Scan for the cell matching the given text and deliver its [x, y] coordinate at center. 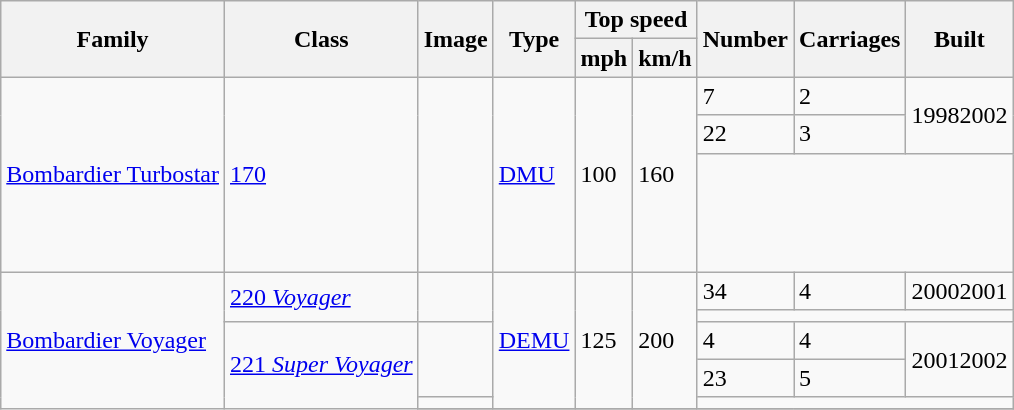
Type [534, 39]
19982002 [960, 115]
DMU [534, 174]
Class [321, 39]
Carriages [850, 39]
5 [850, 378]
100 [604, 174]
Top speed [636, 20]
Built [960, 39]
23 [745, 378]
125 [604, 340]
34 [745, 291]
Bombardier Voyager [113, 340]
20012002 [960, 359]
170 [321, 174]
160 [665, 174]
3 [850, 134]
221 Super Voyager [321, 364]
Image [456, 39]
22 [745, 134]
220 Voyager [321, 296]
Bombardier Turbostar [113, 174]
20002001 [960, 291]
2 [850, 96]
7 [745, 96]
DEMU [534, 340]
km/h [665, 58]
Family [113, 39]
200 [665, 340]
mph [604, 58]
Number [745, 39]
